Detect which cell encompasses the target text, then output its (X, Y) center coordinate. 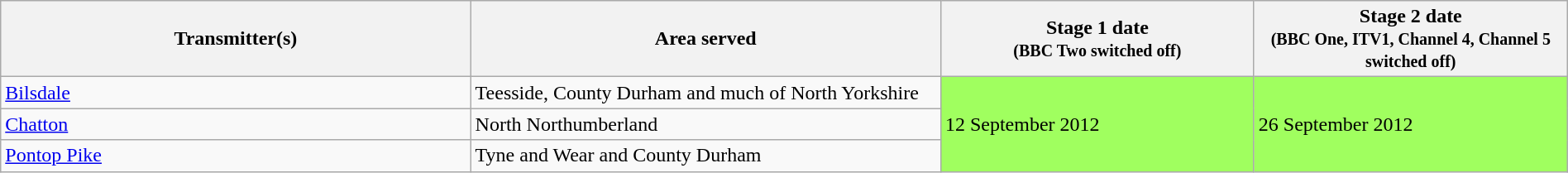
Bilsdale (236, 93)
26 September 2012 (1411, 124)
Teesside, County Durham and much of North Yorkshire (705, 93)
12 September 2012 (1097, 124)
Pontop Pike (236, 156)
Area served (705, 39)
North Northumberland (705, 124)
Chatton (236, 124)
Stage 2 date (BBC One, ITV1, Channel 4, Channel 5 switched off) (1411, 39)
Tyne and Wear and County Durham (705, 156)
Stage 1 date (BBC Two switched off) (1097, 39)
Transmitter(s) (236, 39)
